Determine the (X, Y) coordinate at the center of the cell enclosing the given text.  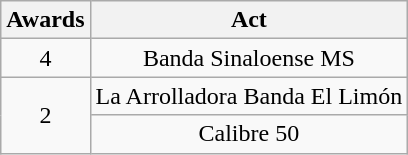
4 (46, 58)
Calibre 50 (249, 134)
Banda Sinaloense MS (249, 58)
Awards (46, 20)
La Arrolladora Banda El Limón (249, 96)
2 (46, 115)
Act (249, 20)
